Determine the (X, Y) coordinate at the center of the cell enclosing the given text.  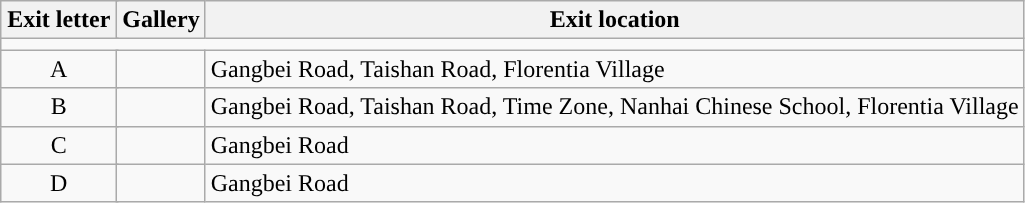
Exit letter (59, 20)
C (59, 145)
Exit location (614, 20)
A (59, 69)
Gallery (161, 20)
Gangbei Road, Taishan Road, Florentia Village (614, 69)
Gangbei Road, Taishan Road, Time Zone, Nanhai Chinese School, Florentia Village (614, 107)
D (59, 183)
B (59, 107)
